Return the (x, y) coordinate for the center point of the cell that contains the specified text.  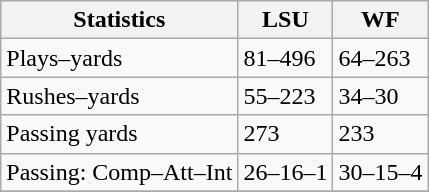
273 (286, 134)
30–15–4 (380, 172)
34–30 (380, 96)
26–16–1 (286, 172)
Statistics (120, 20)
64–263 (380, 58)
LSU (286, 20)
Plays–yards (120, 58)
Passing: Comp–Att–Int (120, 172)
WF (380, 20)
Passing yards (120, 134)
81–496 (286, 58)
55–223 (286, 96)
233 (380, 134)
Rushes–yards (120, 96)
